Extract the [x, y] coordinate from the center of the cell holding the provided text.  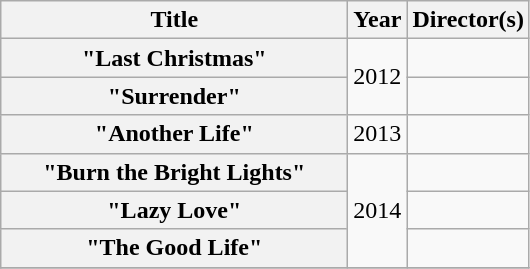
Title [174, 20]
"Burn the Bright Lights" [174, 172]
Director(s) [468, 20]
"The Good Life" [174, 248]
2013 [378, 134]
"Lazy Love" [174, 210]
"Last Christmas" [174, 58]
"Another Life" [174, 134]
2014 [378, 210]
Year [378, 20]
"Surrender" [174, 96]
2012 [378, 77]
